Find where the given text appears and provide that cell's center as (X, Y) coordinate. 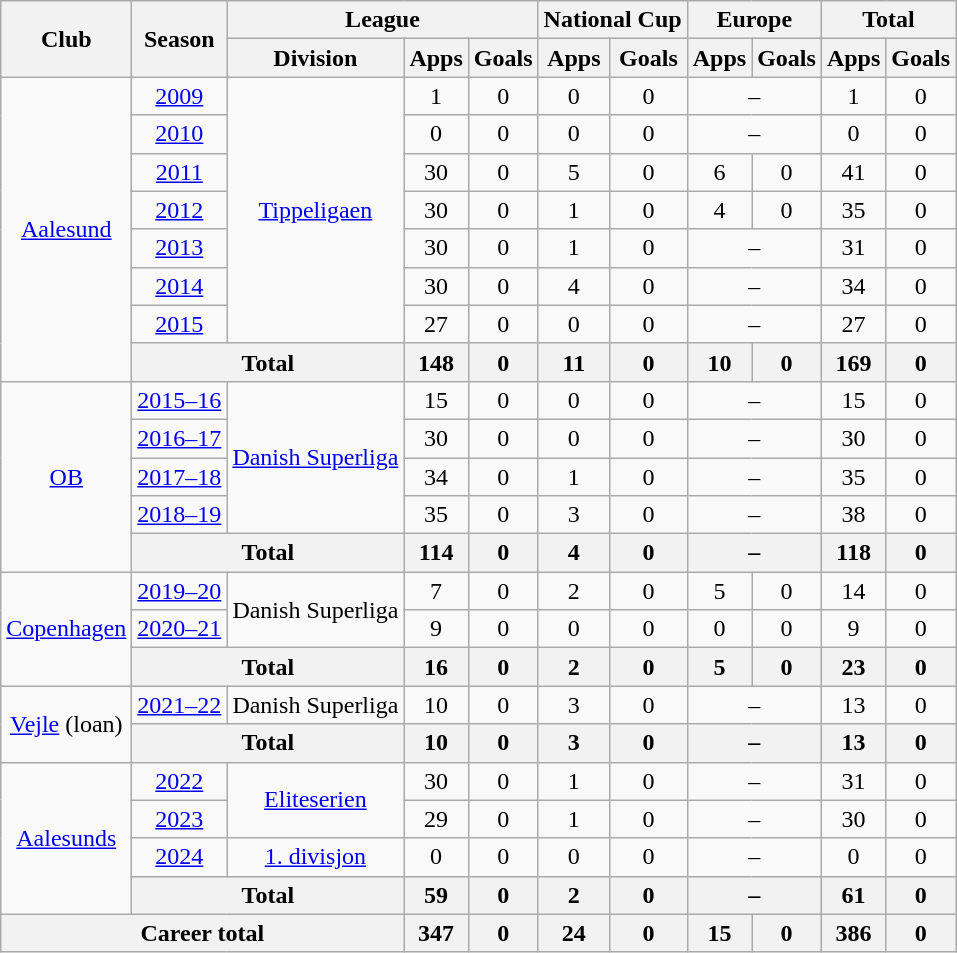
2016–17 (180, 438)
23 (853, 667)
OB (66, 476)
Copenhagen (66, 629)
11 (574, 362)
2012 (180, 210)
Club (66, 39)
59 (436, 895)
Aalesunds (66, 838)
2010 (180, 134)
2013 (180, 248)
2015–16 (180, 400)
Division (316, 58)
16 (436, 667)
169 (853, 362)
38 (853, 515)
2022 (180, 781)
118 (853, 553)
2015 (180, 324)
Aalesund (66, 229)
Europe (754, 20)
148 (436, 362)
61 (853, 895)
41 (853, 172)
1. divisjon (316, 857)
2009 (180, 96)
2011 (180, 172)
League (382, 20)
Season (180, 39)
347 (436, 933)
2023 (180, 819)
2024 (180, 857)
Vejle (loan) (66, 724)
2020–21 (180, 629)
14 (853, 591)
2018–19 (180, 515)
2021–22 (180, 705)
2019–20 (180, 591)
2017–18 (180, 477)
Tippeligaen (316, 210)
29 (436, 819)
386 (853, 933)
24 (574, 933)
6 (719, 172)
Career total (202, 933)
National Cup (612, 20)
7 (436, 591)
Eliteserien (316, 800)
114 (436, 553)
2014 (180, 286)
